Identify which cell holds the provided text, then report its [X, Y] central coordinate. 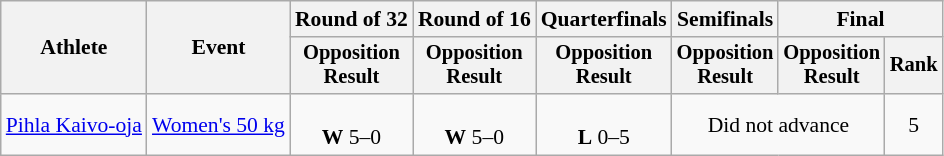
Pihla Kaivo-oja [74, 124]
5 [914, 124]
Semifinals [726, 19]
Did not advance [778, 124]
Round of 16 [474, 19]
Women's 50 kg [218, 124]
Quarterfinals [604, 19]
Round of 32 [352, 19]
L 0–5 [604, 124]
Athlete [74, 48]
Event [218, 48]
Rank [914, 66]
Final [860, 19]
